For the text-containing cell, return its midpoint in (x, y) coordinate format. 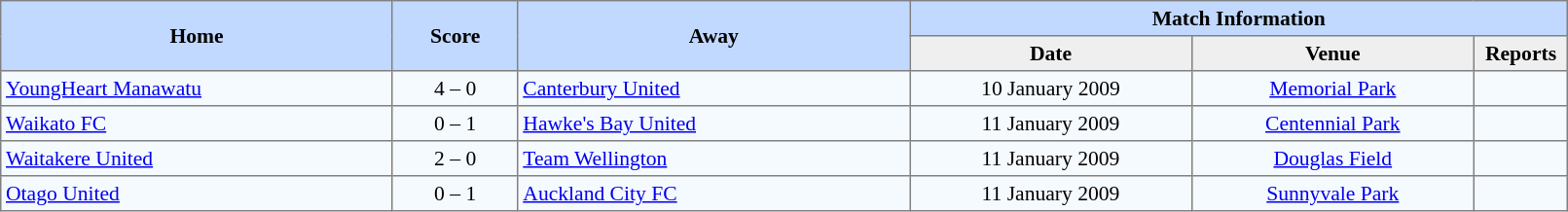
Match Information (1239, 18)
Canterbury United (714, 88)
Reports (1520, 53)
Otago United (197, 194)
Memorial Park (1332, 88)
Venue (1332, 53)
Auckland City FC (714, 194)
Douglas Field (1332, 159)
Waitakere United (197, 159)
Hawke's Bay United (714, 124)
2 – 0 (456, 159)
Score (456, 36)
Home (197, 36)
Sunnyvale Park (1332, 194)
Centennial Park (1332, 124)
4 – 0 (456, 88)
Date (1051, 53)
Waikato FC (197, 124)
Away (714, 36)
10 January 2009 (1051, 88)
Team Wellington (714, 159)
YoungHeart Manawatu (197, 88)
